Capture the cell that displays the provided text and extract its [x, y] central coordinate. 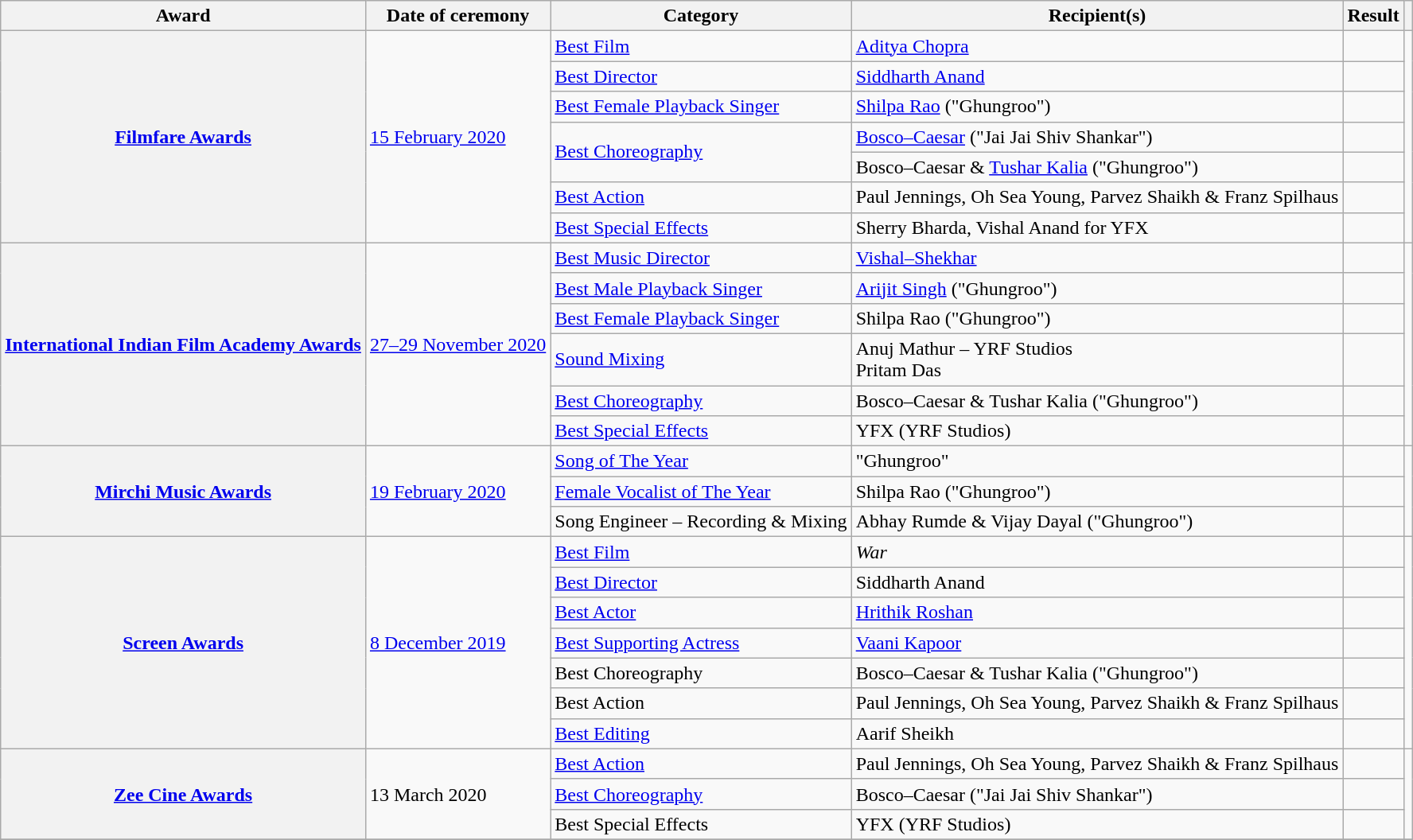
Award [183, 16]
Arijit Singh ("Ghungroo") [1097, 288]
"Ghungroo" [1097, 461]
Best Editing [701, 733]
27–29 November 2020 [457, 344]
8 December 2019 [457, 643]
Screen Awards [183, 643]
Anuj Mathur – YRF StudiosPritam Das [1097, 360]
Aditya Chopra [1097, 46]
Vishal–Shekhar [1097, 258]
Song of The Year [701, 461]
Category [701, 16]
Female Vocalist of The Year [701, 492]
19 February 2020 [457, 492]
Recipient(s) [1097, 16]
Best Male Playback Singer [701, 288]
13 March 2020 [457, 794]
15 February 2020 [457, 137]
International Indian Film Academy Awards [183, 344]
Zee Cine Awards [183, 794]
Sound Mixing [701, 360]
Sherry Bharda, Vishal Anand for YFX [1097, 227]
Best Supporting Actress [701, 643]
Result [1373, 16]
Abhay Rumde & Vijay Dayal ("Ghungroo") [1097, 522]
Mirchi Music Awards [183, 492]
Date of ceremony [457, 16]
Filmfare Awards [183, 137]
Best Actor [701, 612]
Aarif Sheikh [1097, 733]
Best Music Director [701, 258]
Hrithik Roshan [1097, 612]
Vaani Kapoor [1097, 643]
War [1097, 552]
Song Engineer – Recording & Mixing [701, 522]
